Locate the cell with the specified text and output its [X, Y] center coordinate. 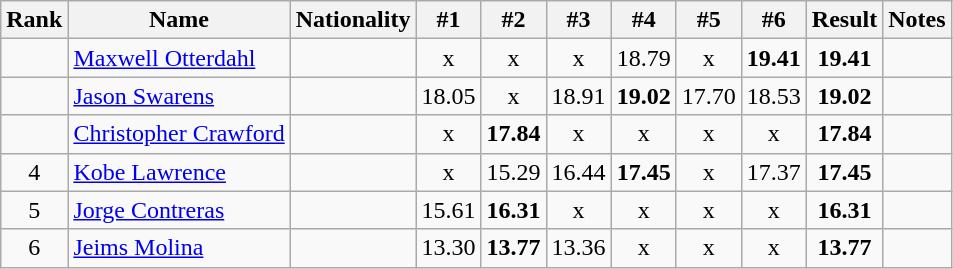
18.91 [578, 96]
#1 [448, 20]
18.05 [448, 96]
Kobe Lawrence [179, 172]
Nationality [353, 20]
#3 [578, 20]
16.44 [578, 172]
Name [179, 20]
18.79 [644, 58]
Christopher Crawford [179, 134]
5 [34, 210]
#6 [774, 20]
4 [34, 172]
18.53 [774, 96]
17.70 [708, 96]
Maxwell Otterdahl [179, 58]
Result [844, 20]
17.37 [774, 172]
Notes [917, 20]
Jorge Contreras [179, 210]
13.30 [448, 248]
#5 [708, 20]
6 [34, 248]
Rank [34, 20]
Jeims Molina [179, 248]
15.29 [514, 172]
15.61 [448, 210]
Jason Swarens [179, 96]
#4 [644, 20]
13.36 [578, 248]
#2 [514, 20]
